Output the (x, y) coordinate of the center of the cell containing the given text.  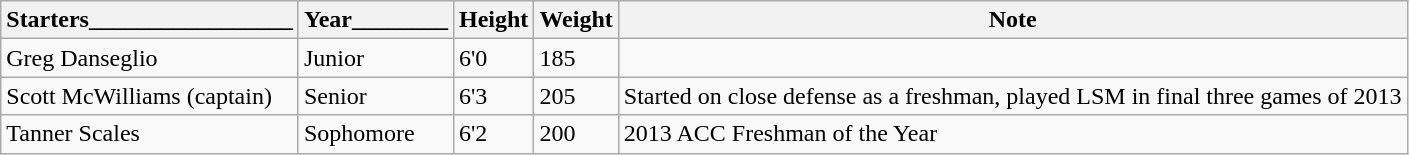
205 (576, 96)
Scott McWilliams (captain) (150, 96)
Sophomore (376, 134)
Note (1012, 20)
Weight (576, 20)
6'3 (493, 96)
Height (493, 20)
2013 ACC Freshman of the Year (1012, 134)
Started on close defense as a freshman, played LSM in final three games of 2013 (1012, 96)
185 (576, 58)
Year________ (376, 20)
6'2 (493, 134)
Junior (376, 58)
6'0 (493, 58)
Senior (376, 96)
Tanner Scales (150, 134)
Greg Danseglio (150, 58)
200 (576, 134)
Starters_________________ (150, 20)
